Pinpoint the cell where the given text exists, returning its [x, y] midpoint coordinate. 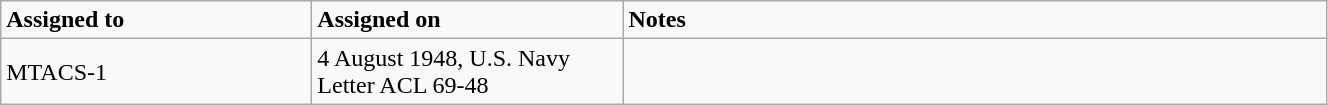
Assigned to [156, 20]
MTACS-1 [156, 72]
Assigned on [468, 20]
4 August 1948, U.S. Navy Letter ACL 69-48 [468, 72]
Notes [975, 20]
